Provide the [X, Y] coordinate of the cell's center where the given text is located.  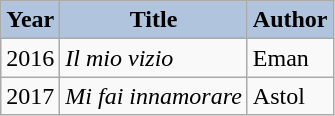
Astol [290, 96]
2016 [30, 58]
Eman [290, 58]
Mi fai innamorare [154, 96]
Author [290, 20]
Title [154, 20]
Year [30, 20]
Il mio vizio [154, 58]
2017 [30, 96]
